Detect which cell encompasses the target text, then output its [X, Y] center coordinate. 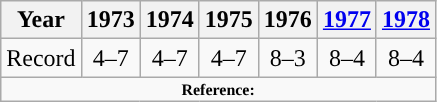
1978 [406, 20]
Reference: [218, 89]
1976 [288, 20]
1974 [170, 20]
Record [41, 58]
1975 [228, 20]
1973 [110, 20]
Year [41, 20]
8–3 [288, 58]
1977 [346, 20]
